Search for the cell housing the specified text and yield its (X, Y) center coordinate. 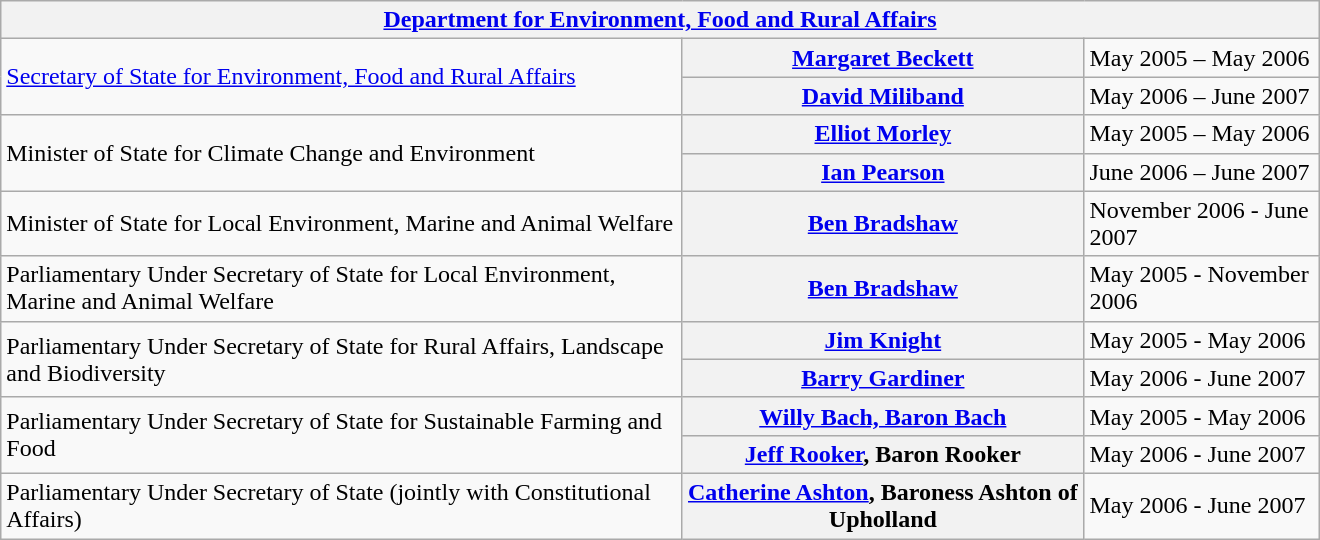
Minister of State for Climate Change and Environment (342, 153)
Minister of State for Local Environment, Marine and Animal Welfare (342, 224)
May 2006 – June 2007 (1202, 96)
David Miliband (883, 96)
Secretary of State for Environment, Food and Rural Affairs (342, 77)
Jeff Rooker, Baron Rooker (883, 454)
Barry Gardiner (883, 378)
Margaret Beckett (883, 58)
Parliamentary Under Secretary of State for Rural Affairs, Landscape and Biodiversity (342, 359)
Catherine Ashton, Baroness Ashton of Upholland (883, 506)
Willy Bach, Baron Bach (883, 416)
Parliamentary Under Secretary of State for Local Environment, Marine and Animal Welfare (342, 288)
Department for Environment, Food and Rural Affairs (660, 20)
Jim Knight (883, 340)
May 2005 - November 2006 (1202, 288)
Ian Pearson (883, 172)
Parliamentary Under Secretary of State for Sustainable Farming and Food (342, 435)
June 2006 – June 2007 (1202, 172)
Parliamentary Under Secretary of State (jointly with Constitutional Affairs) (342, 506)
November 2006 - June 2007 (1202, 224)
Elliot Morley (883, 134)
